Determine the [X, Y] coordinate at the center of the cell enclosing the given text.  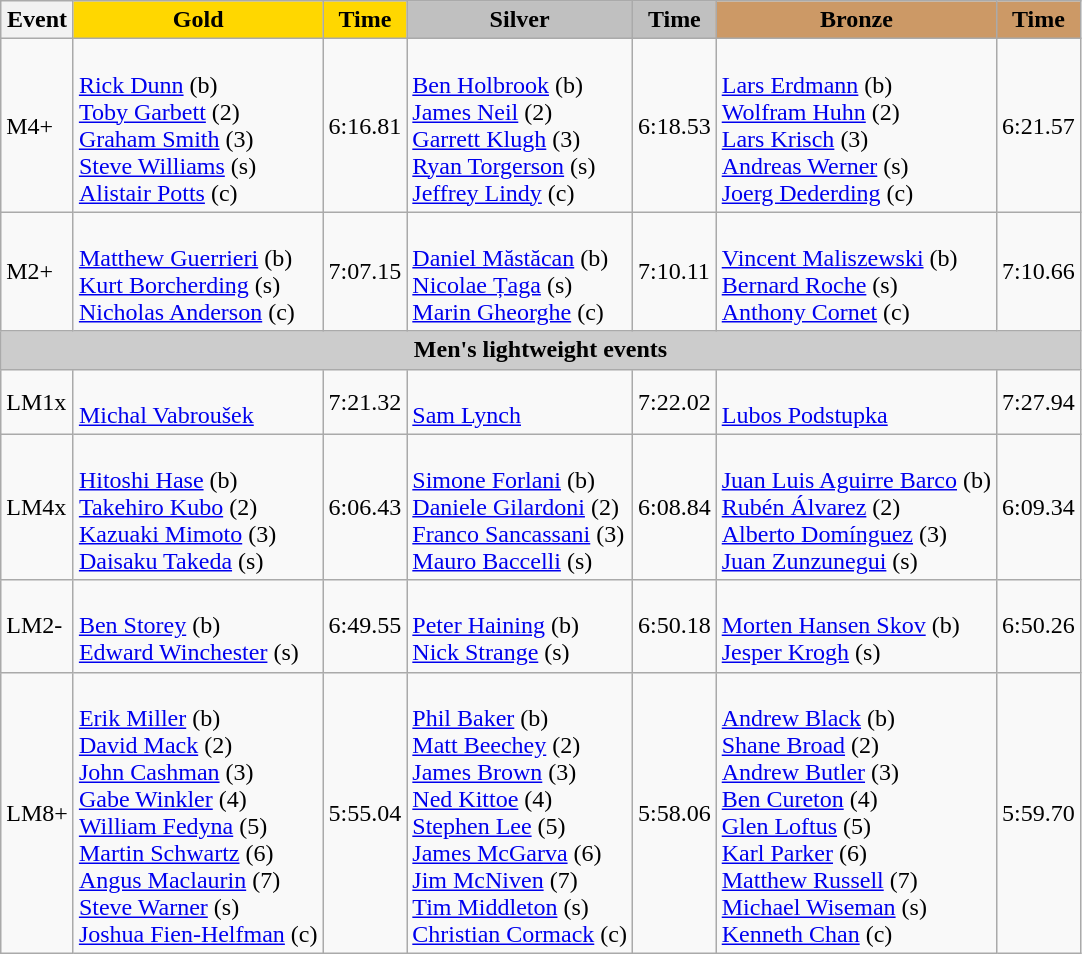
5:58.06 [674, 812]
LM4x [38, 507]
LM1x [38, 402]
6:50.18 [674, 626]
M4+ [38, 126]
Lars Erdmann (b) Wolfram Huhn (2) Lars Krisch (3) Andreas Werner (s) Joerg Dederding (c) [856, 126]
6:08.84 [674, 507]
Lubos Podstupka [856, 402]
Peter Haining (b) Nick Strange (s) [520, 626]
6:06.43 [365, 507]
Gold [198, 20]
Ben Storey (b) Edward Winchester (s) [198, 626]
Morten Hansen Skov (b) Jesper Krogh (s) [856, 626]
Event [38, 20]
7:21.32 [365, 402]
LM2- [38, 626]
6:49.55 [365, 626]
Michal Vabroušek [198, 402]
6:50.26 [1039, 626]
6:21.57 [1039, 126]
Simone Forlani (b) Daniele Gilardoni (2) Franco Sancassani (3) Mauro Baccelli (s) [520, 507]
7:10.66 [1039, 272]
6:16.81 [365, 126]
Matthew Guerrieri (b) Kurt Borcherding (s) Nicholas Anderson (c) [198, 272]
5:59.70 [1039, 812]
M2+ [38, 272]
6:09.34 [1039, 507]
Hitoshi Hase (b) Takehiro Kubo (2) Kazuaki Mimoto (3) Daisaku Takeda (s) [198, 507]
LM8+ [38, 812]
Vincent Maliszewski (b) Bernard Roche (s) Anthony Cornet (c) [856, 272]
7:22.02 [674, 402]
Men's lightweight events [541, 350]
Sam Lynch [520, 402]
Silver [520, 20]
Ben Holbrook (b) James Neil (2) Garrett Klugh (3) Ryan Torgerson (s) Jeffrey Lindy (c) [520, 126]
7:10.11 [674, 272]
Daniel Măstăcan (b) Nicolae Țaga (s) Marin Gheorghe (c) [520, 272]
7:07.15 [365, 272]
Bronze [856, 20]
Juan Luis Aguirre Barco (b) Rubén Álvarez (2) Alberto Domínguez (3) Juan Zunzunegui (s) [856, 507]
6:18.53 [674, 126]
5:55.04 [365, 812]
Rick Dunn (b) Toby Garbett (2) Graham Smith (3) Steve Williams (s) Alistair Potts (c) [198, 126]
7:27.94 [1039, 402]
